For the text-containing cell, return its midpoint in [x, y] coordinate format. 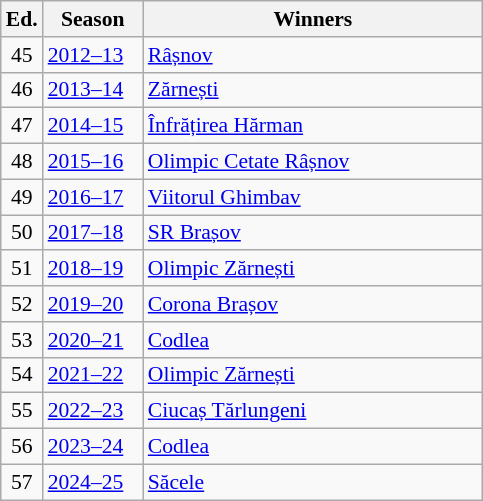
2015–16 [93, 162]
Săcele [313, 482]
Olimpic Cetate Râșnov [313, 162]
SR Brașov [313, 233]
Ciucaș Tărlungeni [313, 411]
2012–13 [93, 55]
2022–23 [93, 411]
2014–15 [93, 126]
50 [22, 233]
51 [22, 269]
2018–19 [93, 269]
2024–25 [93, 482]
45 [22, 55]
Ed. [22, 19]
49 [22, 197]
46 [22, 90]
Winners [313, 19]
57 [22, 482]
2019–20 [93, 304]
55 [22, 411]
Înfrățirea Hărman [313, 126]
2016–17 [93, 197]
2013–14 [93, 90]
2020–21 [93, 340]
2021–22 [93, 375]
53 [22, 340]
47 [22, 126]
56 [22, 447]
2023–24 [93, 447]
54 [22, 375]
48 [22, 162]
2017–18 [93, 233]
52 [22, 304]
Corona Brașov [313, 304]
Season [93, 19]
Zărnești [313, 90]
Viitorul Ghimbav [313, 197]
Râșnov [313, 55]
